Find where the given text appears and provide that cell's center as [X, Y] coordinate. 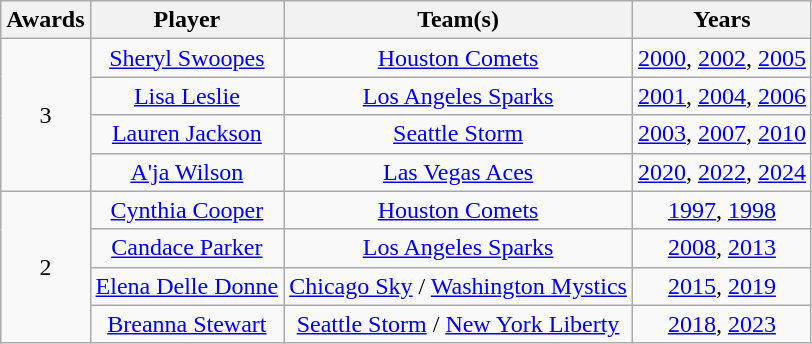
2018, 2023 [722, 324]
Chicago Sky / Washington Mystics [458, 286]
2008, 2013 [722, 248]
Player [187, 20]
A'ja Wilson [187, 172]
Sheryl Swoopes [187, 58]
Seattle Storm / New York Liberty [458, 324]
Team(s) [458, 20]
2001, 2004, 2006 [722, 96]
Breanna Stewart [187, 324]
Lauren Jackson [187, 134]
2003, 2007, 2010 [722, 134]
2 [46, 267]
Las Vegas Aces [458, 172]
Candace Parker [187, 248]
1997, 1998 [722, 210]
Seattle Storm [458, 134]
2000, 2002, 2005 [722, 58]
Years [722, 20]
Cynthia Cooper [187, 210]
2020, 2022, 2024 [722, 172]
3 [46, 115]
2015, 2019 [722, 286]
Elena Delle Donne [187, 286]
Awards [46, 20]
Lisa Leslie [187, 96]
